Locate the cell with the specified text and output its [x, y] center coordinate. 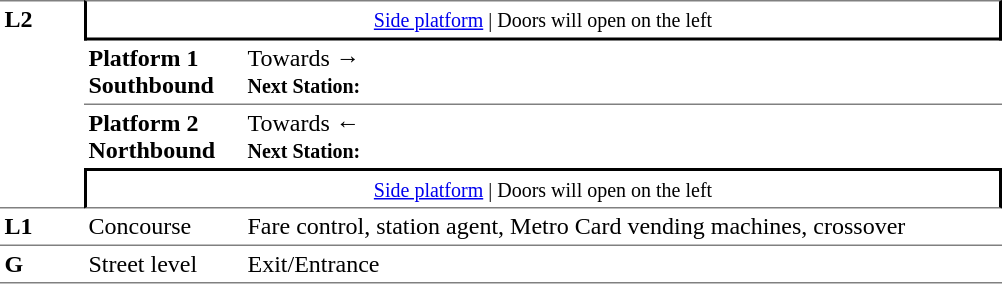
Towards ← Next Station: [622, 136]
Exit/Entrance [622, 264]
L2 [42, 104]
Concourse [164, 226]
L1 [42, 226]
Platform 1Southbound [164, 72]
Platform 2Northbound [164, 136]
G [42, 264]
Street level [164, 264]
Fare control, station agent, Metro Card vending machines, crossover [622, 226]
Towards → Next Station: [622, 72]
